Capture the cell that displays the provided text and extract its [X, Y] central coordinate. 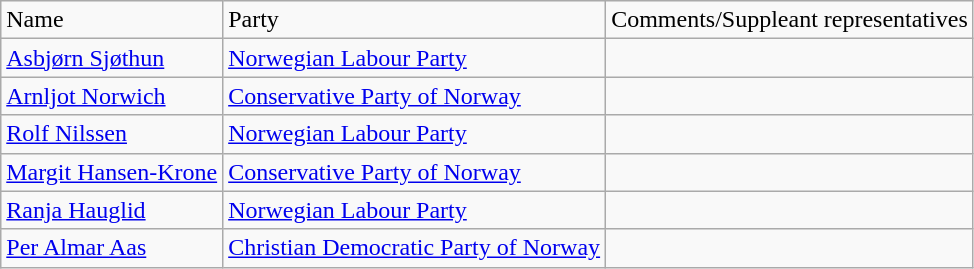
Margit Hansen-Krone [112, 172]
Name [112, 20]
Party [414, 20]
Christian Democratic Party of Norway [414, 248]
Ranja Hauglid [112, 210]
Asbjørn Sjøthun [112, 58]
Rolf Nilssen [112, 134]
Arnljot Norwich [112, 96]
Comments/Suppleant representatives [790, 20]
Per Almar Aas [112, 248]
